From the cell containing the given text, extract its center point as [x, y] coordinate. 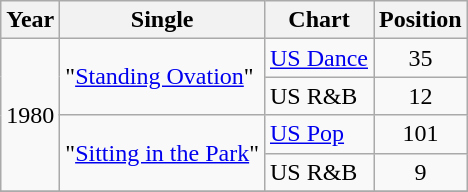
35 [421, 58]
1980 [30, 115]
12 [421, 96]
101 [421, 134]
Year [30, 20]
Single [162, 20]
"Standing Ovation" [162, 77]
"Sitting in the Park" [162, 153]
Chart [318, 20]
9 [421, 172]
US Pop [318, 134]
US Dance [318, 58]
Position [421, 20]
